Search for the cell housing the specified text and yield its [X, Y] center coordinate. 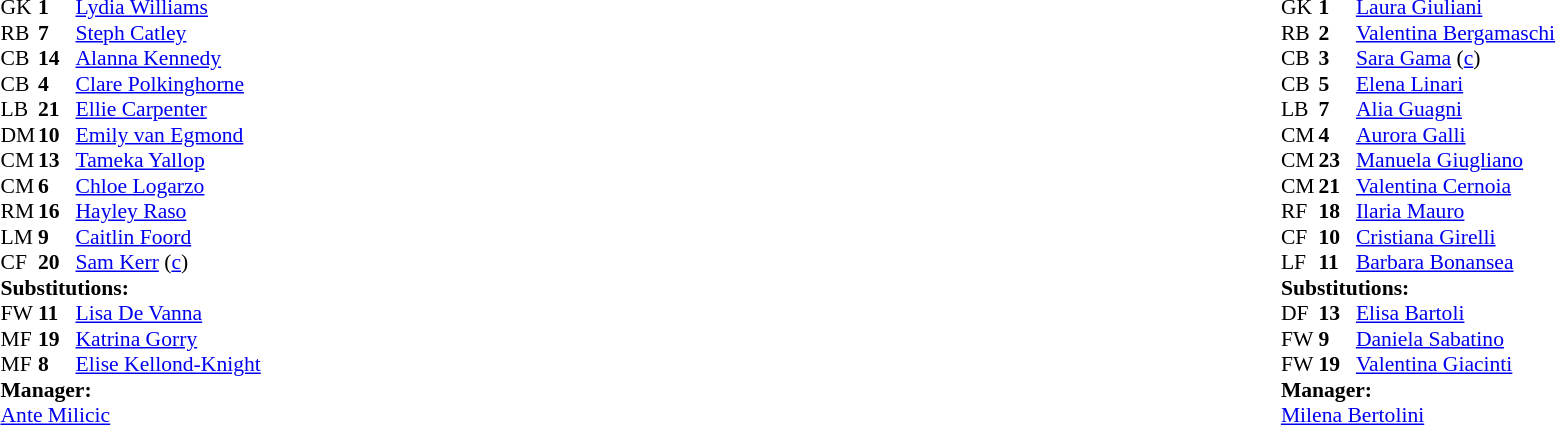
Valentina Giacinti [1456, 365]
20 [57, 263]
LF [1300, 263]
Daniela Sabatino [1456, 339]
5 [1337, 84]
RF [1300, 211]
Steph Catley [168, 33]
Alia Guagni [1456, 109]
Sara Gama (c) [1456, 59]
14 [57, 59]
Hayley Raso [168, 211]
Caitlin Foord [168, 237]
Elise Kellond-Knight [168, 365]
Elena Linari [1456, 84]
LM [19, 237]
RM [19, 211]
Valentina Bergamaschi [1456, 33]
Ellie Carpenter [168, 109]
Clare Polkinghorne [168, 84]
3 [1337, 59]
8 [57, 365]
DM [19, 135]
Katrina Gorry [168, 339]
Lisa De Vanna [168, 313]
DF [1300, 313]
18 [1337, 211]
Alanna Kennedy [168, 59]
23 [1337, 161]
6 [57, 186]
Tameka Yallop [168, 161]
Cristiana Girelli [1456, 237]
16 [57, 211]
Manuela Giugliano [1456, 161]
Valentina Cernoia [1456, 186]
Ilaria Mauro [1456, 211]
Barbara Bonansea [1456, 263]
Sam Kerr (c) [168, 263]
2 [1337, 33]
Elisa Bartoli [1456, 313]
Chloe Logarzo [168, 186]
Emily van Egmond [168, 135]
Aurora Galli [1456, 135]
